Scan for the cell matching the given text and deliver its (x, y) coordinate at center. 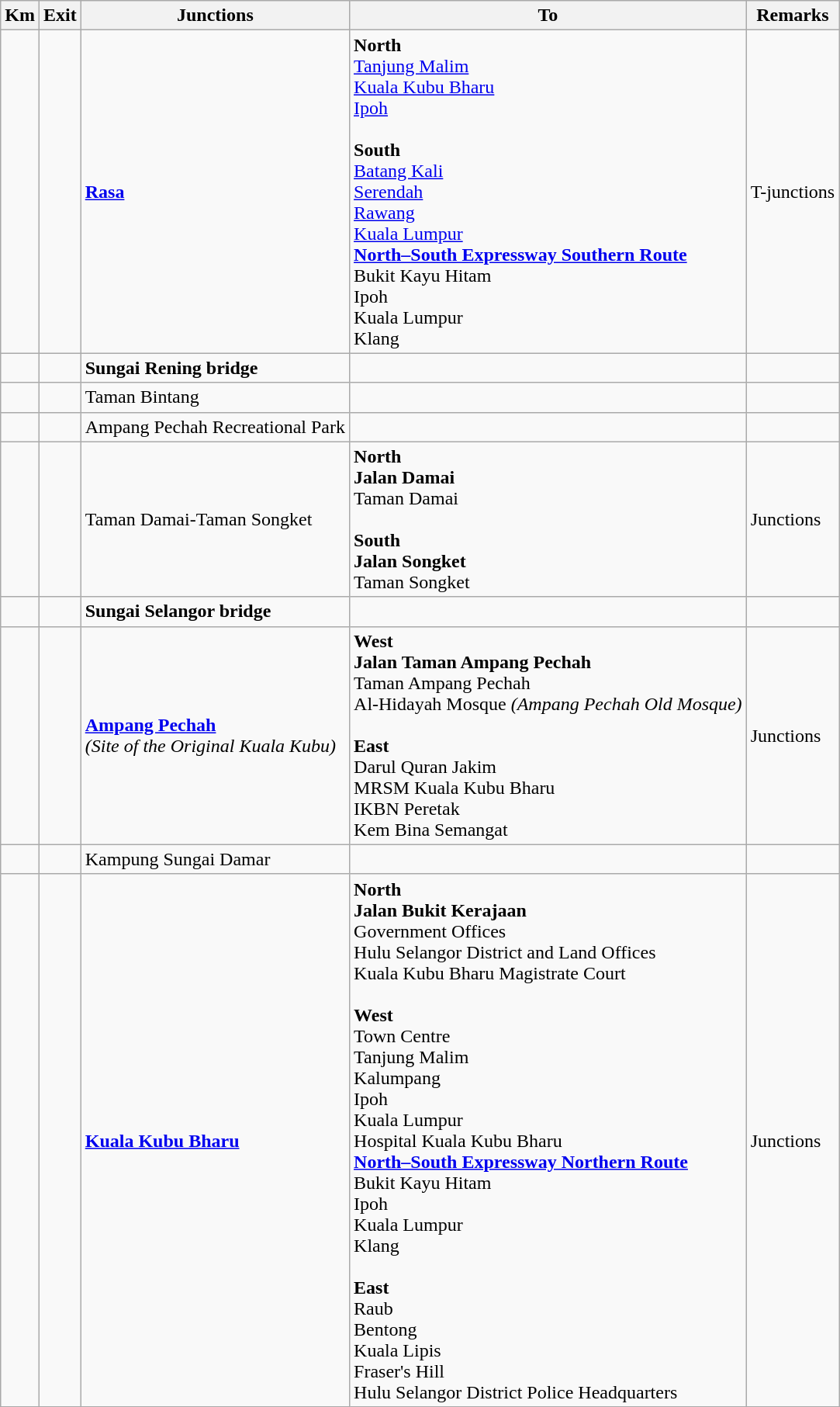
Km (20, 16)
Kuala Kubu Bharu (215, 1140)
T-junctions (793, 192)
NorthJalan DamaiTaman DamaiSouthJalan SongketTaman Songket (548, 519)
Rasa (215, 192)
Ampang Pechah(Site of the Original Kuala Kubu) (215, 736)
Remarks (793, 16)
Exit (60, 16)
Taman Bintang (215, 397)
Ampang Pechah Recreational Park (215, 427)
Taman Damai-Taman Songket (215, 519)
To (548, 16)
Sungai Rening bridge (215, 368)
Kampung Sungai Damar (215, 859)
Sungai Selangor bridge (215, 612)
